Locate the cell with the specified text and output its [x, y] center coordinate. 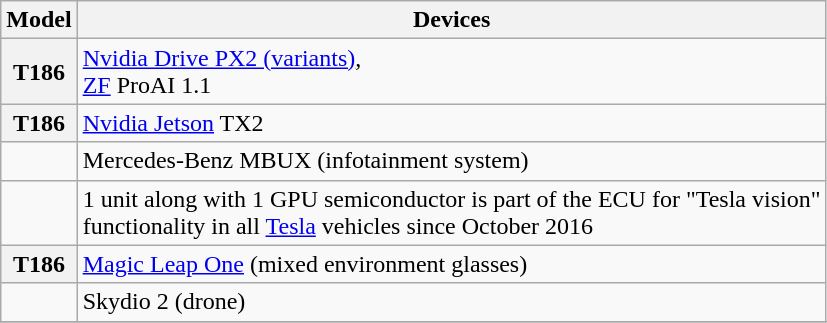
Magic Leap One (mixed environment glasses) [452, 264]
Nvidia Jetson TX2 [452, 123]
Skydio 2 (drone) [452, 302]
Devices [452, 20]
Mercedes-Benz MBUX (infotainment system) [452, 161]
Nvidia Drive PX2 (variants),ZF ProAI 1.1 [452, 72]
1 unit along with 1 GPU semiconductor is part of the ECU for "Tesla vision" functionality in all Tesla vehicles since October 2016 [452, 212]
Model [39, 20]
